Return (X, Y) of the center of cell containing provided text 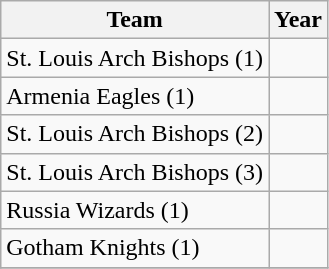
Team (135, 20)
Year (298, 20)
Russia Wizards (1) (135, 210)
St. Louis Arch Bishops (3) (135, 172)
Armenia Eagles (1) (135, 96)
Gotham Knights (1) (135, 248)
St. Louis Arch Bishops (1) (135, 58)
St. Louis Arch Bishops (2) (135, 134)
